Locate the cell with the specified text and output its [X, Y] center coordinate. 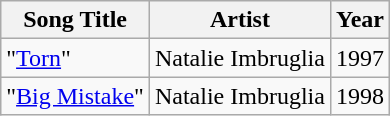
Song Title [76, 20]
Artist [240, 20]
1997 [360, 58]
"Torn" [76, 58]
Year [360, 20]
"Big Mistake" [76, 96]
1998 [360, 96]
